Return [x, y] of the center of cell containing provided text 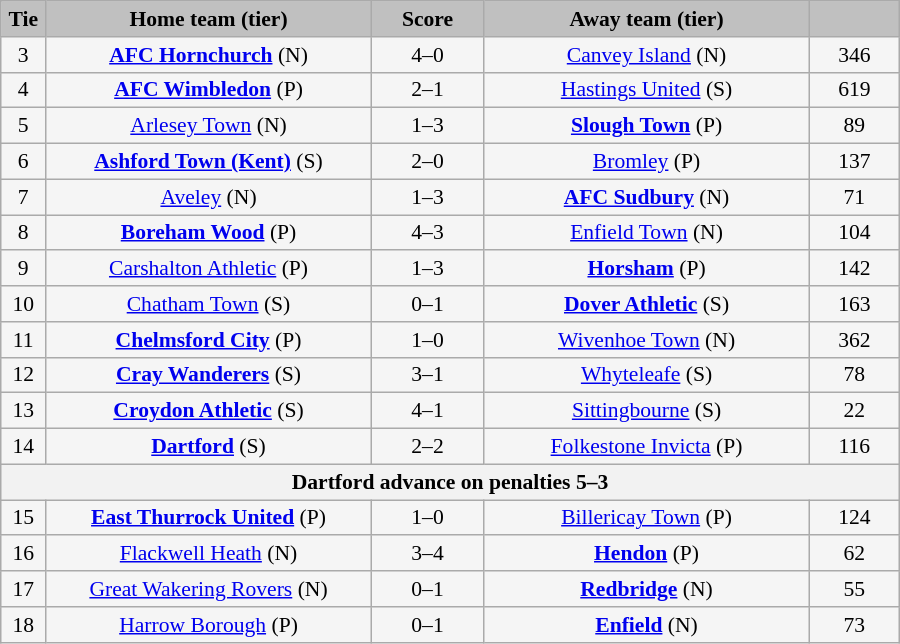
AFC Wimbledon (P) [209, 90]
Enfield (N) [647, 625]
16 [24, 554]
Tie [24, 19]
Cray Wanderers (S) [209, 375]
Chelmsford City (P) [209, 340]
Dartford advance on penalties 5–3 [450, 482]
14 [24, 447]
Boreham Wood (P) [209, 233]
Arlesey Town (N) [209, 126]
17 [24, 589]
5 [24, 126]
Ashford Town (Kent) (S) [209, 162]
Score [427, 19]
Aveley (N) [209, 197]
346 [854, 55]
AFC Sudbury (N) [647, 197]
Harrow Borough (P) [209, 625]
Redbridge (N) [647, 589]
18 [24, 625]
142 [854, 269]
13 [24, 411]
Croydon Athletic (S) [209, 411]
Dover Athletic (S) [647, 304]
124 [854, 518]
89 [854, 126]
9 [24, 269]
East Thurrock United (P) [209, 518]
6 [24, 162]
15 [24, 518]
62 [854, 554]
12 [24, 375]
Bromley (P) [647, 162]
73 [854, 625]
10 [24, 304]
137 [854, 162]
362 [854, 340]
2–1 [427, 90]
Billericay Town (P) [647, 518]
22 [854, 411]
3–4 [427, 554]
Wivenhoe Town (N) [647, 340]
Slough Town (P) [647, 126]
Carshalton Athletic (P) [209, 269]
Enfield Town (N) [647, 233]
Chatham Town (S) [209, 304]
2–2 [427, 447]
116 [854, 447]
8 [24, 233]
4–0 [427, 55]
55 [854, 589]
11 [24, 340]
3 [24, 55]
4 [24, 90]
4–1 [427, 411]
3–1 [427, 375]
Hastings United (S) [647, 90]
Flackwell Heath (N) [209, 554]
619 [854, 90]
78 [854, 375]
Horsham (P) [647, 269]
Home team (tier) [209, 19]
AFC Hornchurch (N) [209, 55]
Away team (tier) [647, 19]
Great Wakering Rovers (N) [209, 589]
4–3 [427, 233]
Canvey Island (N) [647, 55]
Folkestone Invicta (P) [647, 447]
Dartford (S) [209, 447]
104 [854, 233]
7 [24, 197]
Sittingbourne (S) [647, 411]
71 [854, 197]
Hendon (P) [647, 554]
2–0 [427, 162]
Whyteleafe (S) [647, 375]
163 [854, 304]
